Capture the cell that displays the provided text and extract its [x, y] central coordinate. 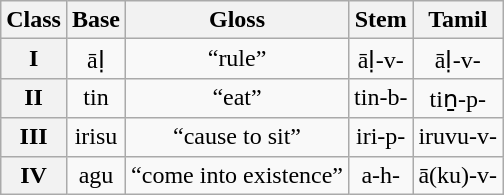
irisu [96, 137]
II [34, 98]
III [34, 137]
tin-b- [381, 98]
IV [34, 175]
“rule” [238, 59]
“eat” [238, 98]
“come into existence” [238, 175]
a-h- [381, 175]
Tamil [458, 20]
agu [96, 175]
Base [96, 20]
tiṉ-p- [458, 98]
Class [34, 20]
iruvu-v- [458, 137]
“cause to sit” [238, 137]
iri-p- [381, 137]
āḷ [96, 59]
tin [96, 98]
Gloss [238, 20]
Stem [381, 20]
ā(ku)-v- [458, 175]
I [34, 59]
